Identify which cell holds the provided text, then report its (X, Y) central coordinate. 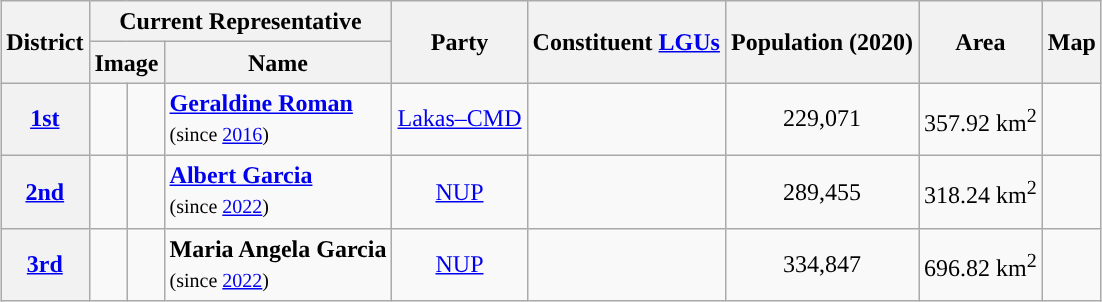
2nd (45, 192)
Albert Garcia(since 2022) (278, 192)
Lakas–CMD (460, 120)
Image (126, 62)
Maria Angela Garcia(since 2022) (278, 264)
Current Representative (240, 22)
Constituent LGUs (626, 42)
Area (981, 42)
Geraldine Roman(since 2016) (278, 120)
696.82 km2 (981, 264)
Party (460, 42)
318.24 km2 (981, 192)
1st (45, 120)
289,455 (822, 192)
Name (278, 62)
3rd (45, 264)
Population (2020) (822, 42)
229,071 (822, 120)
District (45, 42)
357.92 km2 (981, 120)
334,847 (822, 264)
Map (1072, 42)
